Identify which cell holds the provided text, then report its (x, y) central coordinate. 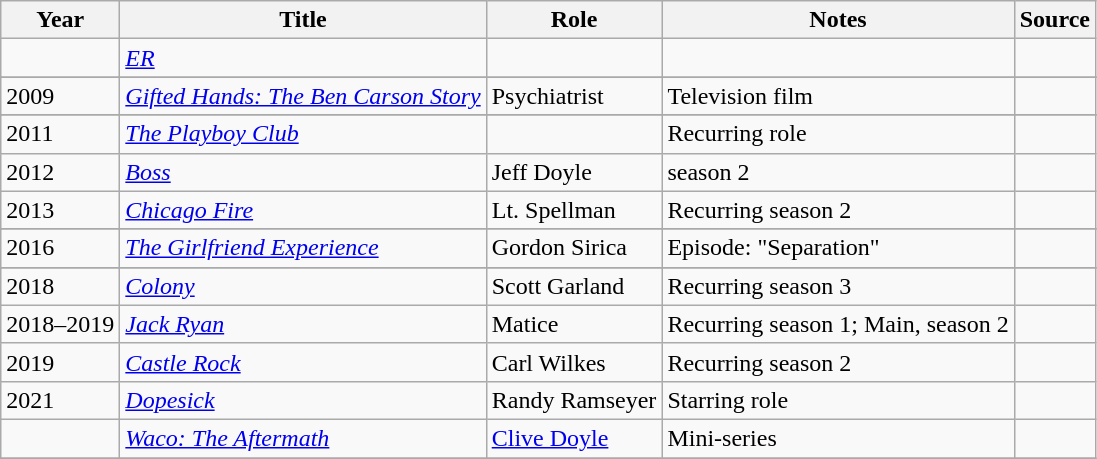
Recurring role (838, 134)
Boss (303, 172)
Carl Wilkes (574, 362)
Gifted Hands: The Ben Carson Story (303, 96)
Waco: The Aftermath (303, 438)
Recurring season 3 (838, 286)
Year (60, 20)
Jack Ryan (303, 324)
Recurring season 1; Main, season 2 (838, 324)
Role (574, 20)
Source (1054, 20)
2016 (60, 248)
Colony (303, 286)
2013 (60, 210)
Starring role (838, 400)
Episode: "Separation" (838, 248)
Matice (574, 324)
Notes (838, 20)
Randy Ramseyer (574, 400)
Television film (838, 96)
Scott Garland (574, 286)
Jeff Doyle (574, 172)
ER (303, 58)
2021 (60, 400)
The Girlfriend Experience (303, 248)
2018 (60, 286)
2019 (60, 362)
Clive Doyle (574, 438)
Chicago Fire (303, 210)
Mini-series (838, 438)
Gordon Sirica (574, 248)
season 2 (838, 172)
Dopesick (303, 400)
Lt. Spellman (574, 210)
2011 (60, 134)
The Playboy Club (303, 134)
2018–2019 (60, 324)
2012 (60, 172)
Castle Rock (303, 362)
Psychiatrist (574, 96)
2009 (60, 96)
Title (303, 20)
